Detect which cell encompasses the target text, then output its [x, y] center coordinate. 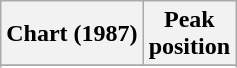
Peakposition [189, 34]
Chart (1987) [72, 34]
